Scan for the cell matching the given text and deliver its (X, Y) coordinate at center. 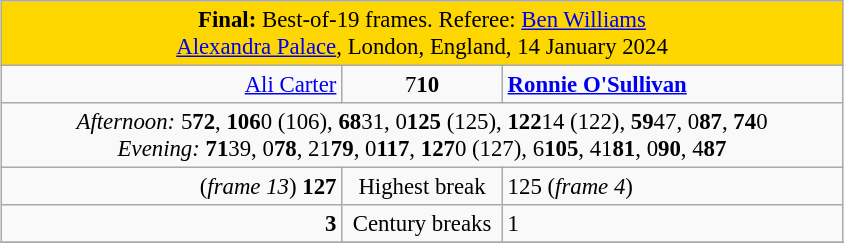
Century breaks (422, 224)
125 (frame 4) (672, 187)
Ali Carter (172, 85)
3 (172, 224)
Afternoon: 572, 1060 (106), 6831, 0125 (125), 12214 (122), 5947, 087, 740Evening: 7139, 078, 2179, 0117, 1270 (127), 6105, 4181, 090, 487 (422, 136)
Ronnie O'Sullivan (672, 85)
(frame 13) 127 (172, 187)
710 (422, 85)
Highest break (422, 187)
1 (672, 224)
Final: Best-of-19 frames. Referee: Ben Williams Alexandra Palace, London, England, 14 January 2024 (422, 34)
